Output the [x, y] coordinate of the center of the cell containing the given text.  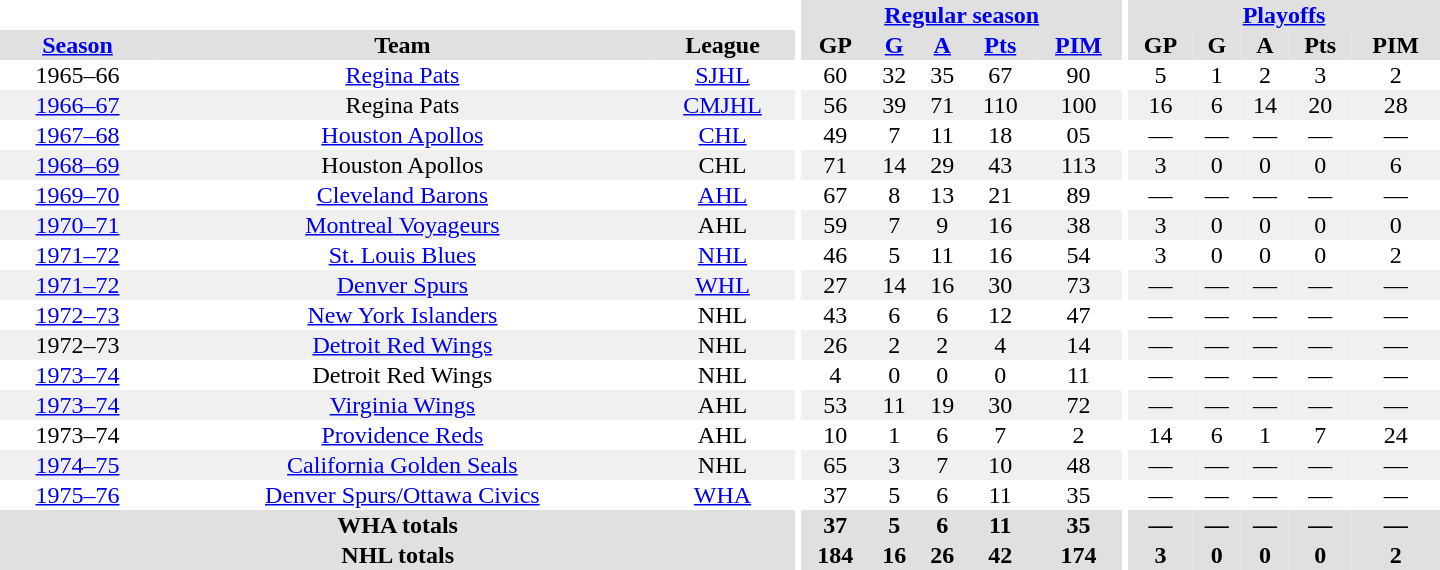
54 [1078, 255]
Team [402, 45]
113 [1078, 165]
California Golden Seals [402, 465]
184 [836, 555]
38 [1078, 225]
1975–76 [78, 495]
72 [1078, 405]
WHL [723, 285]
90 [1078, 75]
28 [1396, 105]
NHL totals [398, 555]
05 [1078, 135]
100 [1078, 105]
WHA totals [398, 525]
League [723, 45]
Regular season [962, 15]
1967–68 [78, 135]
1966–67 [78, 105]
27 [836, 285]
Playoffs [1284, 15]
29 [942, 165]
1968–69 [78, 165]
24 [1396, 435]
Providence Reds [402, 435]
21 [1000, 195]
49 [836, 135]
53 [836, 405]
Cleveland Barons [402, 195]
12 [1000, 315]
59 [836, 225]
Montreal Voyageurs [402, 225]
42 [1000, 555]
13 [942, 195]
WHA [723, 495]
60 [836, 75]
47 [1078, 315]
18 [1000, 135]
1965–66 [78, 75]
174 [1078, 555]
56 [836, 105]
19 [942, 405]
73 [1078, 285]
1974–75 [78, 465]
Denver Spurs/Ottawa Civics [402, 495]
New York Islanders [402, 315]
SJHL [723, 75]
CMJHL [723, 105]
65 [836, 465]
1969–70 [78, 195]
110 [1000, 105]
20 [1320, 105]
46 [836, 255]
32 [894, 75]
Season [78, 45]
St. Louis Blues [402, 255]
Denver Spurs [402, 285]
Virginia Wings [402, 405]
39 [894, 105]
9 [942, 225]
89 [1078, 195]
1970–71 [78, 225]
48 [1078, 465]
8 [894, 195]
